Return (X, Y) of the center of cell containing provided text 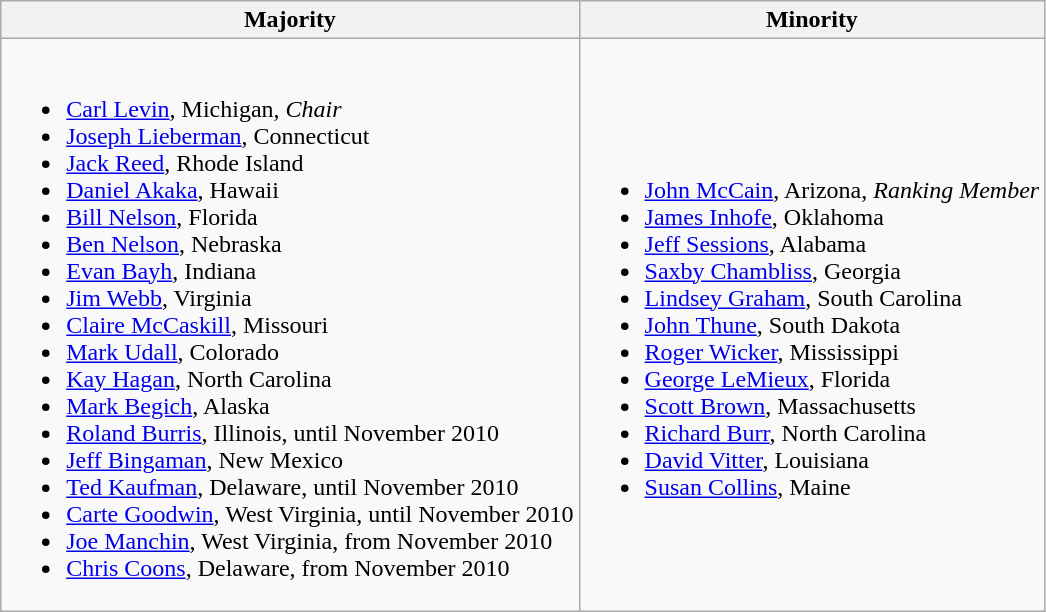
Majority (290, 20)
Minority (812, 20)
